Pinpoint the cell where the given text exists, returning its (x, y) midpoint coordinate. 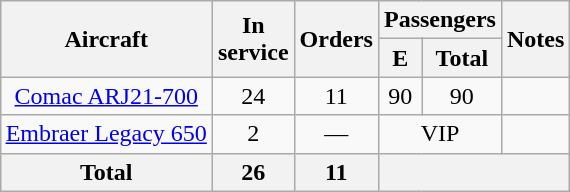
24 (253, 96)
VIP (440, 134)
Orders (336, 39)
— (336, 134)
26 (253, 172)
Aircraft (106, 39)
E (400, 58)
In service (253, 39)
Passengers (440, 20)
2 (253, 134)
Notes (535, 39)
Embraer Legacy 650 (106, 134)
Comac ARJ21-700 (106, 96)
